Output the (X, Y) coordinate of the center of the cell containing the given text.  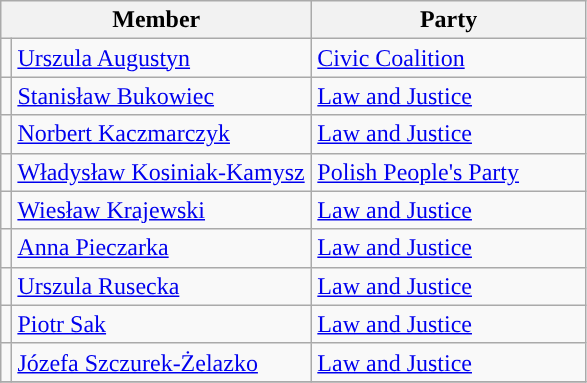
Władysław Kosiniak-Kamysz (162, 172)
Civic Coalition (449, 58)
Urszula Rusecka (162, 286)
Urszula Augustyn (162, 58)
Member (156, 20)
Wiesław Krajewski (162, 210)
Party (449, 20)
Józefa Szczurek-Żelazko (162, 362)
Anna Pieczarka (162, 248)
Stanisław Bukowiec (162, 96)
Piotr Sak (162, 324)
Norbert Kaczmarczyk (162, 134)
Polish People's Party (449, 172)
